Locate the cell with the specified text and output its [X, Y] center coordinate. 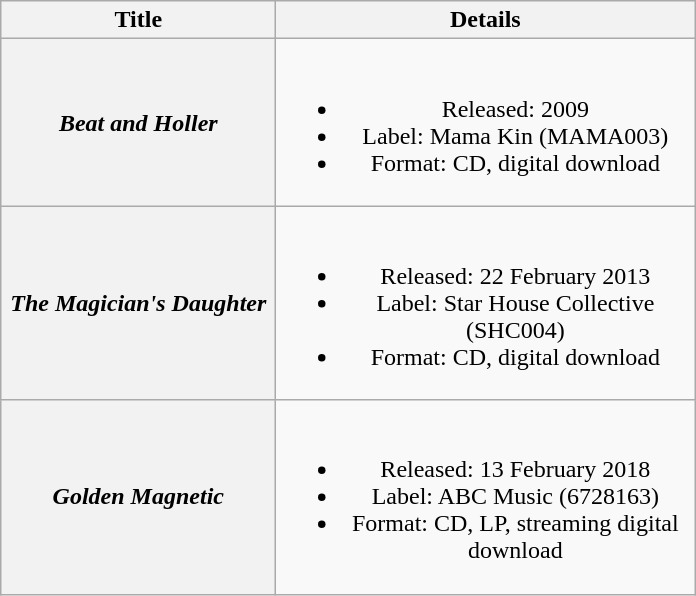
Title [138, 20]
Golden Magnetic [138, 497]
Beat and Holler [138, 122]
Details [486, 20]
Released: 13 February 2018Label: ABC Music (6728163)Format: CD, LP, streaming digital download [486, 497]
Released: 22 February 2013Label: Star House Collective (SHC004)Format: CD, digital download [486, 303]
Released: 2009Label: Mama Kin (MAMA003)Format: CD, digital download [486, 122]
The Magician's Daughter [138, 303]
